Return the (X, Y) coordinate for the center point of the cell that contains the specified text.  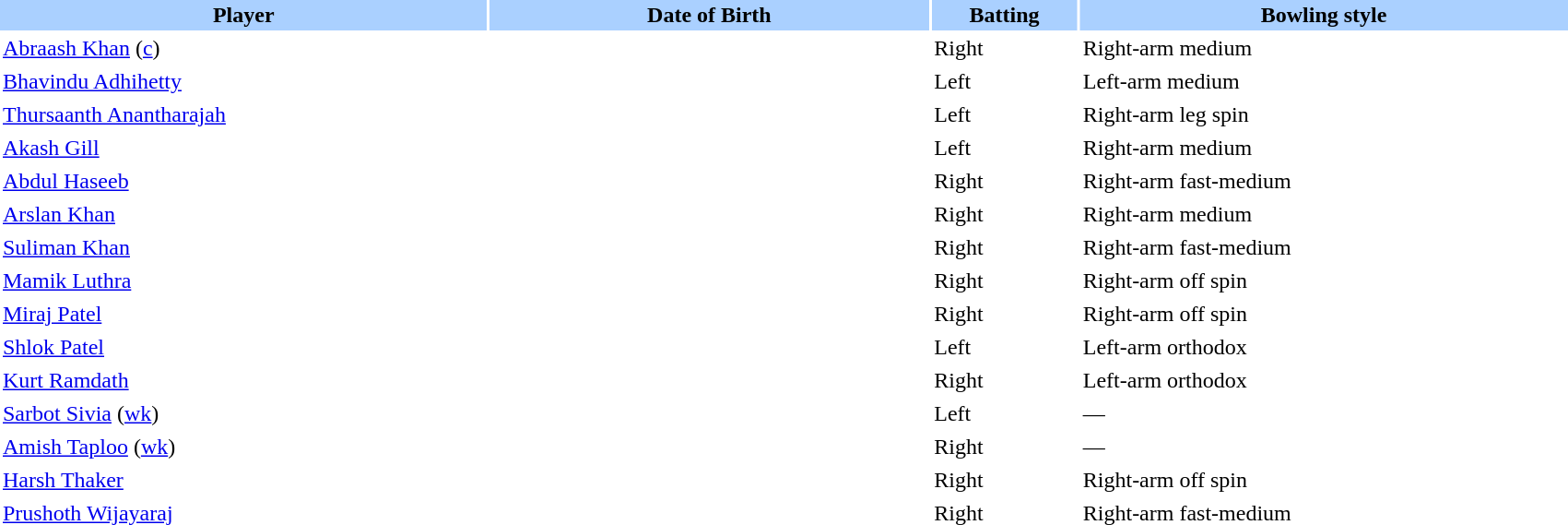
Arslan Khan (243, 214)
Akash Gill (243, 148)
Shlok Patel (243, 347)
Kurt Ramdath (243, 380)
Abdul Haseeb (243, 181)
Right-arm leg spin (1324, 114)
Bhavindu Adhihetty (243, 81)
Player (243, 15)
Date of Birth (710, 15)
Sarbot Sivia (wk) (243, 413)
Bowling style (1324, 15)
Suliman Khan (243, 247)
Batting (1005, 15)
Thursaanth Anantharajah (243, 114)
Abraash Khan (c) (243, 48)
Mamik Luthra (243, 280)
Harsh Thaker (243, 480)
Miraj Patel (243, 314)
Left-arm medium (1324, 81)
Amish Taploo (wk) (243, 447)
